For the text-containing cell, return its midpoint in (X, Y) coordinate format. 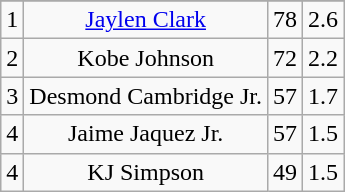
2 (12, 58)
3 (12, 96)
Jaime Jaquez Jr. (146, 134)
78 (286, 20)
49 (286, 172)
72 (286, 58)
1 (12, 20)
2.2 (324, 58)
Kobe Johnson (146, 58)
1.7 (324, 96)
KJ Simpson (146, 172)
2.6 (324, 20)
Desmond Cambridge Jr. (146, 96)
Jaylen Clark (146, 20)
